Output the [x, y] coordinate of the center of the cell containing the given text.  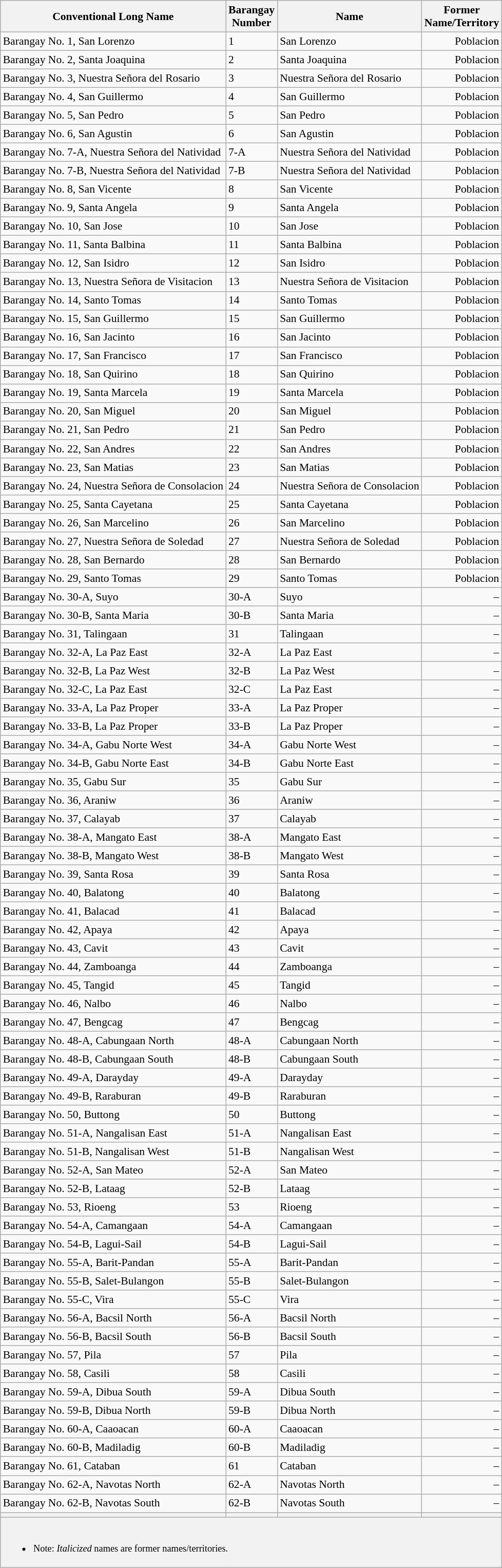
33-A [252, 708]
Cataban [350, 1466]
Barangay No. 38-A, Mangato East [113, 837]
Barangay No. 43, Cavit [113, 948]
Barangay No. 32-C, La Paz East [113, 689]
Nuestra Señora del Rosario [350, 79]
Gabu Norte West [350, 745]
Barangay No. 49-B, Raraburan [113, 1096]
7-A [252, 153]
3 [252, 79]
Barangay No. 53, Rioeng [113, 1207]
Gabu Sur [350, 782]
48-B [252, 1059]
Barangay No. 9, Santa Angela [113, 208]
55-A [252, 1262]
BarangayNumber [252, 16]
San Jose [350, 226]
Barangay No. 31, Talingaan [113, 633]
Barangay No. 55-C, Vira [113, 1299]
Santa Balbina [350, 245]
Barangay No. 30-B, Santa Maria [113, 615]
Barangay No. 33-A, La Paz Proper [113, 708]
Barangay No. 52-A, San Mateo [113, 1170]
6 [252, 134]
Barangay No. 52-B, Lataag [113, 1188]
Bacsil North [350, 1318]
9 [252, 208]
37 [252, 819]
Barangay No. 40, Balatong [113, 893]
Barangay No. 62-A, Navotas North [113, 1484]
Barangay No. 55-B, Salet-Bulangon [113, 1281]
San Quirino [350, 374]
Pila [350, 1355]
San Francisco [350, 356]
61 [252, 1466]
4 [252, 97]
43 [252, 948]
15 [252, 319]
Barangay No. 33-B, La Paz Proper [113, 726]
52-A [252, 1170]
30-B [252, 615]
10 [252, 226]
54-B [252, 1244]
Barangay No. 17, San Francisco [113, 356]
Barangay No. 58, Casili [113, 1373]
Barangay No. 49-A, Darayday [113, 1078]
Barangay No. 39, Santa Rosa [113, 874]
62-B [252, 1503]
Camangaan [350, 1225]
Barit-Pandan [350, 1262]
32-C [252, 689]
FormerName/Territory [462, 16]
33-B [252, 726]
12 [252, 263]
Barangay No. 61, Cataban [113, 1466]
Navotas North [350, 1484]
Balatong [350, 893]
Zamboanga [350, 967]
28 [252, 559]
38-B [252, 856]
Rioeng [350, 1207]
Apaya [350, 930]
Barangay No. 28, San Bernardo [113, 559]
21 [252, 430]
56-B [252, 1336]
Barangay No. 20, San Miguel [113, 411]
Barangay No. 19, Santa Marcela [113, 393]
Barangay No. 3, Nuestra Señora del Rosario [113, 79]
Barangay No. 44, Zamboanga [113, 967]
60-A [252, 1429]
Barangay No. 62-B, Navotas South [113, 1503]
Balacad [350, 911]
Lataag [350, 1188]
Barangay No. 48-A, Cabungaan North [113, 1041]
Barangay No. 5, San Pedro [113, 116]
Barangay No. 32-A, La Paz East [113, 652]
Barangay No. 29, Santo Tomas [113, 578]
51-B [252, 1151]
Nalbo [350, 1004]
Barangay No. 56-B, Bacsil South [113, 1336]
Barangay No. 13, Nuestra Señora de Visitacion [113, 282]
San Marcelino [350, 522]
Barangay No. 12, San Isidro [113, 263]
Barangay No. 59-A, Dibua South [113, 1392]
Cabungaan South [350, 1059]
Barangay No. 2, Santa Joaquina [113, 60]
Suyo [350, 596]
Tangid [350, 985]
34-B [252, 763]
Barangay No. 18, San Quirino [113, 374]
San Matias [350, 467]
Barangay No. 14, Santo Tomas [113, 300]
Barangay No. 48-B, Cabungaan South [113, 1059]
Nangalisan West [350, 1151]
Note: Italicized names are former names/territories. [252, 1543]
Gabu Norte East [350, 763]
Barangay No. 34-A, Gabu Norte West [113, 745]
Barangay No. 56-A, Bacsil North [113, 1318]
Barangay No. 23, San Matias [113, 467]
Caaoacan [350, 1429]
59-A [252, 1392]
29 [252, 578]
La Paz West [350, 670]
8 [252, 190]
47 [252, 1022]
42 [252, 930]
Santa Rosa [350, 874]
36 [252, 800]
49-B [252, 1096]
20 [252, 411]
Calayab [350, 819]
Barangay No. 10, San Jose [113, 226]
50 [252, 1114]
Vira [350, 1299]
22 [252, 448]
52-B [252, 1188]
Conventional Long Name [113, 16]
Barangay No. 51-B, Nangalisan West [113, 1151]
Barangay No. 60-A, Caaoacan [113, 1429]
Barangay No. 6, San Agustin [113, 134]
Barangay No. 54-A, Camangaan [113, 1225]
Barangay No. 42, Apaya [113, 930]
26 [252, 522]
Nangalisan East [350, 1133]
Santa Joaquina [350, 60]
Barangay No. 59-B, Dibua North [113, 1410]
Santa Maria [350, 615]
Darayday [350, 1078]
Barangay No. 4, San Guillermo [113, 97]
Barangay No. 30-A, Suyo [113, 596]
16 [252, 337]
45 [252, 985]
55-B [252, 1281]
Barangay No. 41, Balacad [113, 911]
11 [252, 245]
Mangato East [350, 837]
59-B [252, 1410]
Bengcag [350, 1022]
25 [252, 504]
Barangay No. 25, Santa Cayetana [113, 504]
Salet-Bulangon [350, 1281]
San Andres [350, 448]
19 [252, 393]
San Mateo [350, 1170]
Barangay No. 22, San Andres [113, 448]
49-A [252, 1078]
Barangay No. 38-B, Mangato West [113, 856]
44 [252, 967]
Araniw [350, 800]
Barangay No. 55-A, Barit-Pandan [113, 1262]
34-A [252, 745]
54-A [252, 1225]
Cavit [350, 948]
Barangay No. 54-B, Lagui-Sail [113, 1244]
30-A [252, 596]
Barangay No. 8, San Vicente [113, 190]
Santa Cayetana [350, 504]
Nuestra Señora de Visitacion [350, 282]
24 [252, 485]
Nuestra Señora de Soledad [350, 541]
Barangay No. 16, San Jacinto [113, 337]
Barangay No. 21, San Pedro [113, 430]
1 [252, 42]
53 [252, 1207]
51-A [252, 1133]
Casili [350, 1373]
48-A [252, 1041]
Buttong [350, 1114]
Barangay No. 7-B, Nuestra Señora del Natividad [113, 171]
62-A [252, 1484]
5 [252, 116]
39 [252, 874]
Dibua South [350, 1392]
Barangay No. 34-B, Gabu Norte East [113, 763]
Dibua North [350, 1410]
Barangay No. 45, Tangid [113, 985]
San Lorenzo [350, 42]
Madiladig [350, 1447]
Talingaan [350, 633]
Barangay No. 1, San Lorenzo [113, 42]
San Jacinto [350, 337]
Cabungaan North [350, 1041]
60-B [252, 1447]
Santa Marcela [350, 393]
32-B [252, 670]
38-A [252, 837]
Barangay No. 35, Gabu Sur [113, 782]
Navotas South [350, 1503]
55-C [252, 1299]
56-A [252, 1318]
San Isidro [350, 263]
58 [252, 1373]
San Miguel [350, 411]
Barangay No. 47, Bengcag [113, 1022]
San Bernardo [350, 559]
27 [252, 541]
2 [252, 60]
14 [252, 300]
23 [252, 467]
46 [252, 1004]
35 [252, 782]
Barangay No. 11, Santa Balbina [113, 245]
18 [252, 374]
57 [252, 1355]
Barangay No. 51-A, Nangalisan East [113, 1133]
San Vicente [350, 190]
Barangay No. 46, Nalbo [113, 1004]
Barangay No. 26, San Marcelino [113, 522]
Barangay No. 57, Pila [113, 1355]
Santa Angela [350, 208]
31 [252, 633]
32-A [252, 652]
17 [252, 356]
Barangay No. 15, San Guillermo [113, 319]
Raraburan [350, 1096]
7-B [252, 171]
41 [252, 911]
Barangay No. 7-A, Nuestra Señora del Natividad [113, 153]
Name [350, 16]
Barangay No. 60-B, Madiladig [113, 1447]
Barangay No. 24, Nuestra Señora de Consolacion [113, 485]
Lagui-Sail [350, 1244]
San Agustin [350, 134]
Barangay No. 36, Araniw [113, 800]
Bacsil South [350, 1336]
40 [252, 893]
Barangay No. 37, Calayab [113, 819]
Mangato West [350, 856]
13 [252, 282]
Barangay No. 50, Buttong [113, 1114]
Barangay No. 32-B, La Paz West [113, 670]
Barangay No. 27, Nuestra Señora de Soledad [113, 541]
Nuestra Señora de Consolacion [350, 485]
